Detect which cell encompasses the target text, then output its [x, y] center coordinate. 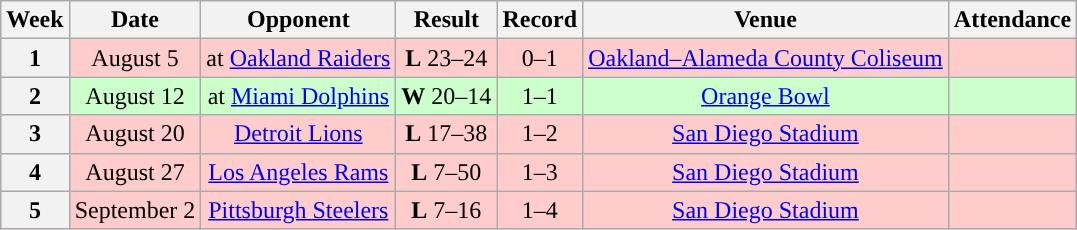
August 27 [135, 172]
at Miami Dolphins [298, 96]
August 20 [135, 134]
L 17–38 [446, 134]
Attendance [1012, 20]
Pittsburgh Steelers [298, 210]
W 20–14 [446, 96]
September 2 [135, 210]
L 7–16 [446, 210]
Los Angeles Rams [298, 172]
3 [35, 134]
0–1 [540, 58]
1 [35, 58]
Record [540, 20]
Oakland–Alameda County Coliseum [766, 58]
1–4 [540, 210]
5 [35, 210]
Date [135, 20]
Result [446, 20]
August 12 [135, 96]
Venue [766, 20]
Detroit Lions [298, 134]
1–3 [540, 172]
4 [35, 172]
Orange Bowl [766, 96]
1–2 [540, 134]
1–1 [540, 96]
2 [35, 96]
Opponent [298, 20]
L 7–50 [446, 172]
August 5 [135, 58]
L 23–24 [446, 58]
at Oakland Raiders [298, 58]
Week [35, 20]
